Capture the cell that displays the provided text and extract its [X, Y] central coordinate. 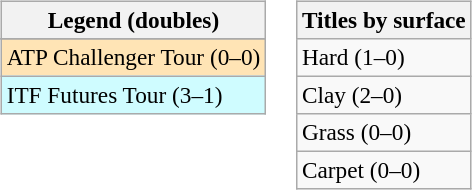
Titles by surface [384, 20]
Grass (0–0) [384, 133]
Legend (doubles) [133, 20]
Clay (2–0) [384, 95]
Carpet (0–0) [384, 171]
ITF Futures Tour (3–1) [133, 95]
ATP Challenger Tour (0–0) [133, 57]
Hard (1–0) [384, 57]
